Return the (x, y) coordinate for the center point of the cell that contains the specified text.  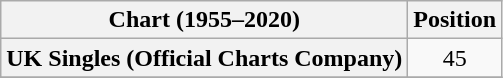
Position (455, 20)
Chart (1955–2020) (204, 20)
UK Singles (Official Charts Company) (204, 58)
45 (455, 58)
